Pinpoint the cell where the given text exists, returning its (X, Y) midpoint coordinate. 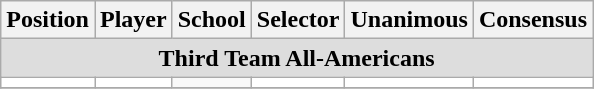
Third Team All-Americans (297, 58)
Position (48, 20)
School (212, 20)
Unanimous (409, 20)
Selector (298, 20)
Consensus (532, 20)
Player (133, 20)
